Locate the cell with the specified text and output its [X, Y] center coordinate. 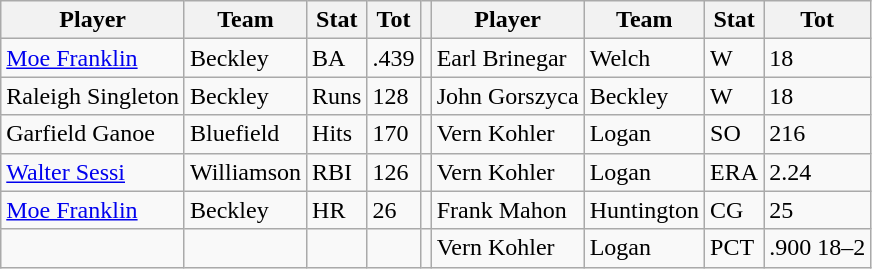
John Gorszyca [508, 96]
25 [818, 210]
Garfield Ganoe [93, 134]
Hits [337, 134]
26 [394, 210]
.900 18–2 [818, 248]
216 [818, 134]
Bluefield [245, 134]
CG [734, 210]
Huntington [644, 210]
Williamson [245, 172]
SO [734, 134]
Frank Mahon [508, 210]
2.24 [818, 172]
BA [337, 58]
Raleigh Singleton [93, 96]
Earl Brinegar [508, 58]
Welch [644, 58]
Runs [337, 96]
Walter Sessi [93, 172]
128 [394, 96]
.439 [394, 58]
170 [394, 134]
RBI [337, 172]
PCT [734, 248]
HR [337, 210]
ERA [734, 172]
126 [394, 172]
